Return the [X, Y] coordinate for the center point of the cell that contains the specified text.  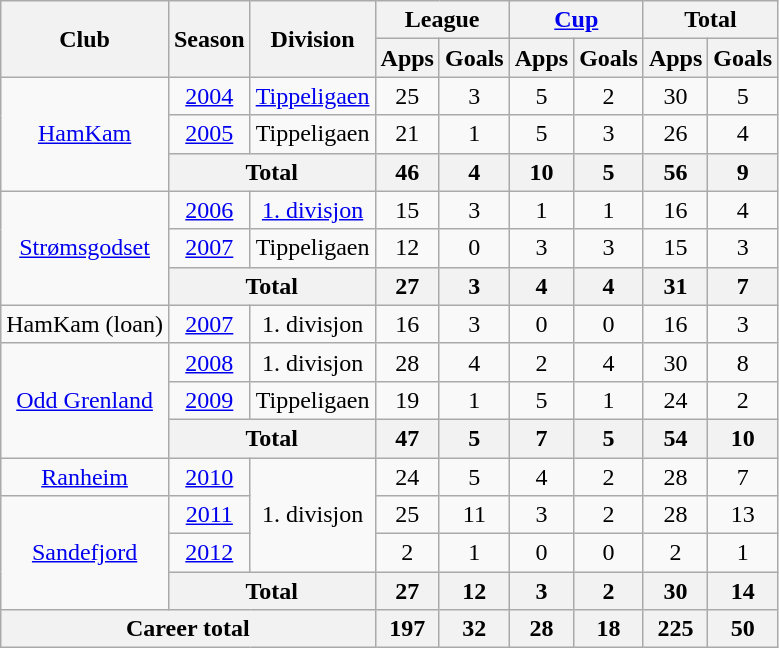
26 [675, 134]
Club [85, 39]
2005 [209, 134]
League [442, 20]
2010 [209, 477]
Ranheim [85, 477]
2012 [209, 553]
Strømsgodset [85, 248]
225 [675, 629]
19 [407, 400]
31 [675, 286]
14 [743, 591]
HamKam [85, 134]
46 [407, 172]
Division [312, 39]
9 [743, 172]
2008 [209, 362]
50 [743, 629]
Season [209, 39]
21 [407, 134]
Career total [188, 629]
56 [675, 172]
2009 [209, 400]
Sandefjord [85, 553]
54 [675, 438]
18 [609, 629]
13 [743, 515]
32 [474, 629]
11 [474, 515]
2004 [209, 96]
47 [407, 438]
197 [407, 629]
Odd Grenland [85, 400]
2011 [209, 515]
Cup [576, 20]
8 [743, 362]
HamKam (loan) [85, 324]
2006 [209, 210]
